Return (x, y) of the center of cell containing provided text 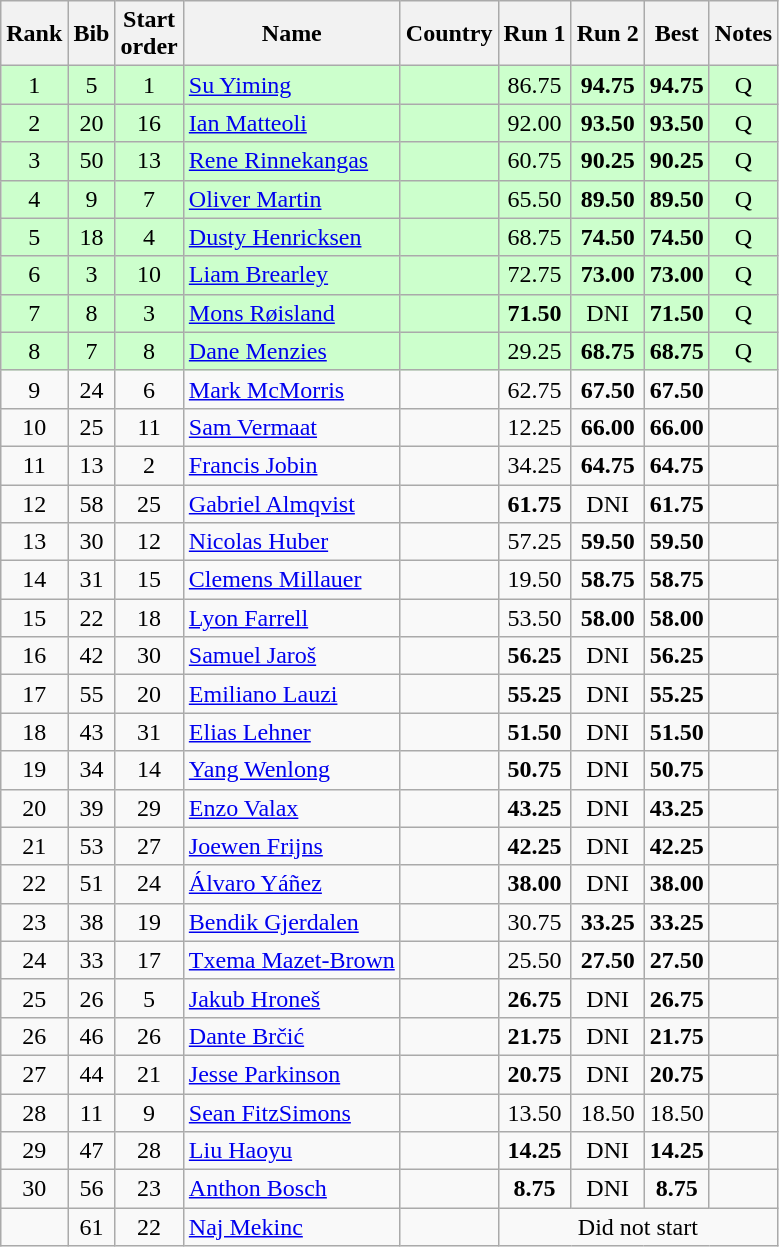
Yang Wenlong (292, 770)
Enzo Valax (292, 808)
72.75 (534, 275)
46 (92, 1036)
Dusty Henricksen (292, 237)
Mark McMorris (292, 389)
60.75 (534, 161)
50 (92, 161)
Dane Menzies (292, 351)
Run 1 (534, 34)
25.50 (534, 960)
Notes (743, 34)
Joewen Frijns (292, 846)
Oliver Martin (292, 199)
Rank (34, 34)
Rene Rinnekangas (292, 161)
62.75 (534, 389)
65.50 (534, 199)
57.25 (534, 542)
58 (92, 503)
Nicolas Huber (292, 542)
Sean FitzSimons (292, 1113)
12.25 (534, 427)
Dante Brčić (292, 1036)
Anthon Bosch (292, 1189)
Francis Jobin (292, 465)
56 (92, 1189)
Liu Haoyu (292, 1151)
33 (92, 960)
Su Yiming (292, 85)
Liam Brearley (292, 275)
Bib (92, 34)
Jesse Parkinson (292, 1074)
34 (92, 770)
30.75 (534, 922)
Best (676, 34)
Lyon Farrell (292, 618)
Did not start (638, 1227)
Txema Mazet-Brown (292, 960)
Bendik Gjerdalen (292, 922)
42 (92, 656)
Sam Vermaat (292, 427)
Name (292, 34)
Mons Røisland (292, 313)
86.75 (534, 85)
61 (92, 1227)
19.50 (534, 580)
Álvaro Yáñez (292, 884)
Ian Matteoli (292, 123)
Clemens Millauer (292, 580)
Country (449, 34)
34.25 (534, 465)
47 (92, 1151)
Emiliano Lauzi (292, 694)
92.00 (534, 123)
Gabriel Almqvist (292, 503)
Elias Lehner (292, 732)
Run 2 (608, 34)
43 (92, 732)
53.50 (534, 618)
44 (92, 1074)
Jakub Hroneš (292, 998)
39 (92, 808)
38 (92, 922)
55 (92, 694)
Samuel Jaroš (292, 656)
Startorder (149, 34)
51 (92, 884)
Naj Mekinc (292, 1227)
53 (92, 846)
29.25 (534, 351)
13.50 (534, 1113)
